Detect which cell encompasses the target text, then output its [X, Y] center coordinate. 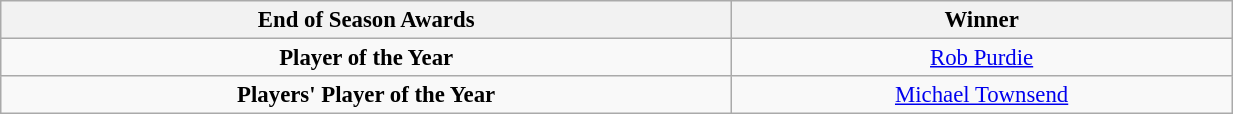
Rob Purdie [982, 58]
End of Season Awards [366, 20]
Players' Player of the Year [366, 95]
Winner [982, 20]
Player of the Year [366, 58]
Michael Townsend [982, 95]
